Return the (X, Y) coordinate for the center point of the cell that contains the specified text.  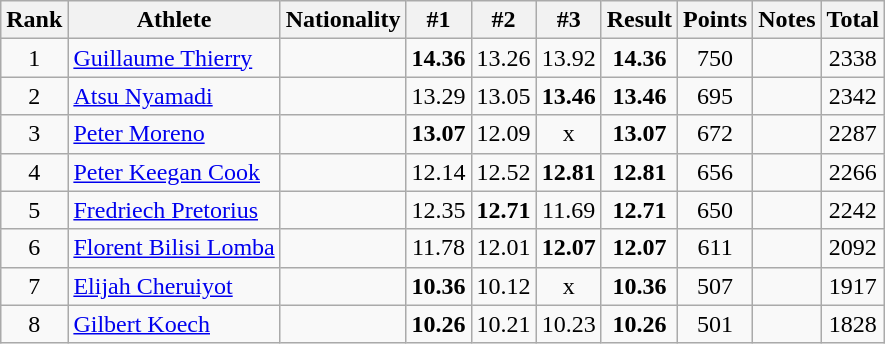
12.52 (504, 172)
10.12 (504, 286)
Atsu Nyamadi (174, 96)
12.09 (504, 134)
3 (34, 134)
#1 (438, 20)
1917 (853, 286)
Nationality (343, 20)
12.14 (438, 172)
2266 (853, 172)
507 (716, 286)
611 (716, 248)
Florent Bilisi Lomba (174, 248)
695 (716, 96)
11.69 (568, 210)
8 (34, 324)
501 (716, 324)
5 (34, 210)
650 (716, 210)
#3 (568, 20)
13.29 (438, 96)
Notes (787, 20)
2 (34, 96)
Guillaume Thierry (174, 58)
4 (34, 172)
2092 (853, 248)
2342 (853, 96)
12.01 (504, 248)
750 (716, 58)
Points (716, 20)
Gilbert Koech (174, 324)
#2 (504, 20)
672 (716, 134)
2242 (853, 210)
2287 (853, 134)
6 (34, 248)
Athlete (174, 20)
Fredriech Pretorius (174, 210)
Rank (34, 20)
10.23 (568, 324)
1 (34, 58)
656 (716, 172)
7 (34, 286)
10.21 (504, 324)
Peter Keegan Cook (174, 172)
Result (639, 20)
11.78 (438, 248)
Total (853, 20)
12.35 (438, 210)
13.05 (504, 96)
1828 (853, 324)
13.26 (504, 58)
2338 (853, 58)
Peter Moreno (174, 134)
13.92 (568, 58)
Elijah Cheruiyot (174, 286)
